For the text-containing cell, return its midpoint in (x, y) coordinate format. 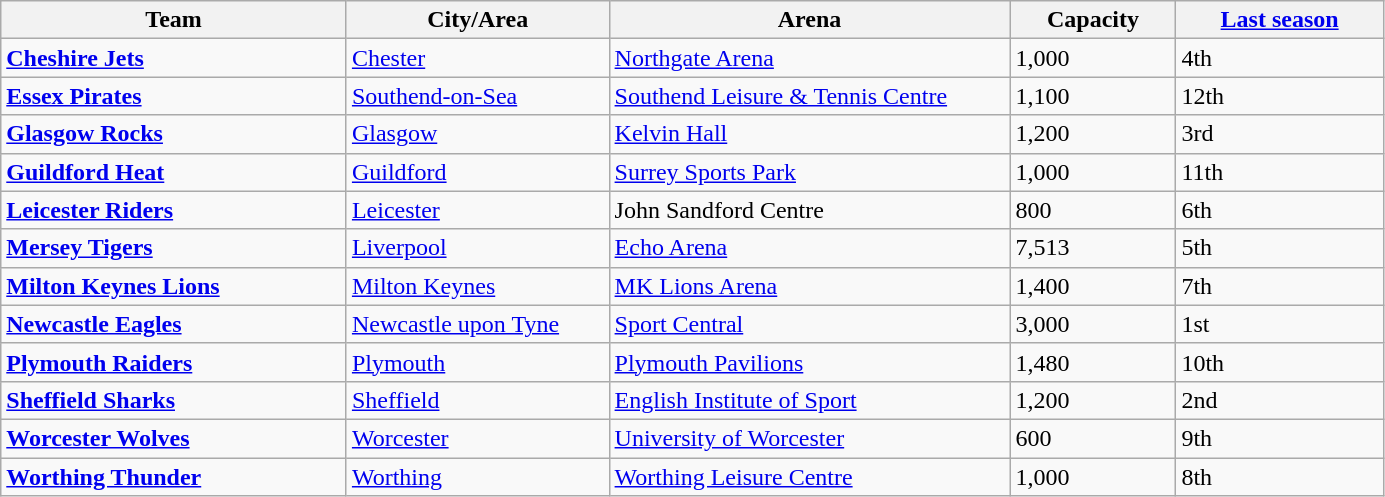
7th (1280, 286)
Team (174, 20)
7,513 (1093, 248)
5th (1280, 248)
1,100 (1093, 96)
Southend Leisure & Tennis Centre (810, 96)
Cheshire Jets (174, 58)
English Institute of Sport (810, 400)
12th (1280, 96)
8th (1280, 477)
Sport Central (810, 324)
4th (1280, 58)
Milton Keynes (478, 286)
Northgate Arena (810, 58)
Guildford Heat (174, 172)
Arena (810, 20)
Essex Pirates (174, 96)
Southend-on-Sea (478, 96)
Worcester Wolves (174, 438)
Last season (1280, 20)
Glasgow (478, 134)
600 (1093, 438)
Plymouth (478, 362)
Sheffield Sharks (174, 400)
Glasgow Rocks (174, 134)
Worthing (478, 477)
City/Area (478, 20)
Capacity (1093, 20)
3rd (1280, 134)
Sheffield (478, 400)
Leicester (478, 210)
Liverpool (478, 248)
Kelvin Hall (810, 134)
Worthing Thunder (174, 477)
3,000 (1093, 324)
Echo Arena (810, 248)
2nd (1280, 400)
University of Worcester (810, 438)
John Sandford Centre (810, 210)
9th (1280, 438)
Worcester (478, 438)
Worthing Leisure Centre (810, 477)
Plymouth Pavilions (810, 362)
Surrey Sports Park (810, 172)
800 (1093, 210)
10th (1280, 362)
MK Lions Arena (810, 286)
Chester (478, 58)
Guildford (478, 172)
Leicester Riders (174, 210)
Newcastle upon Tyne (478, 324)
Plymouth Raiders (174, 362)
6th (1280, 210)
11th (1280, 172)
1st (1280, 324)
Milton Keynes Lions (174, 286)
Newcastle Eagles (174, 324)
1,480 (1093, 362)
Mersey Tigers (174, 248)
1,400 (1093, 286)
